Pinpoint the cell where the given text exists, returning its [X, Y] midpoint coordinate. 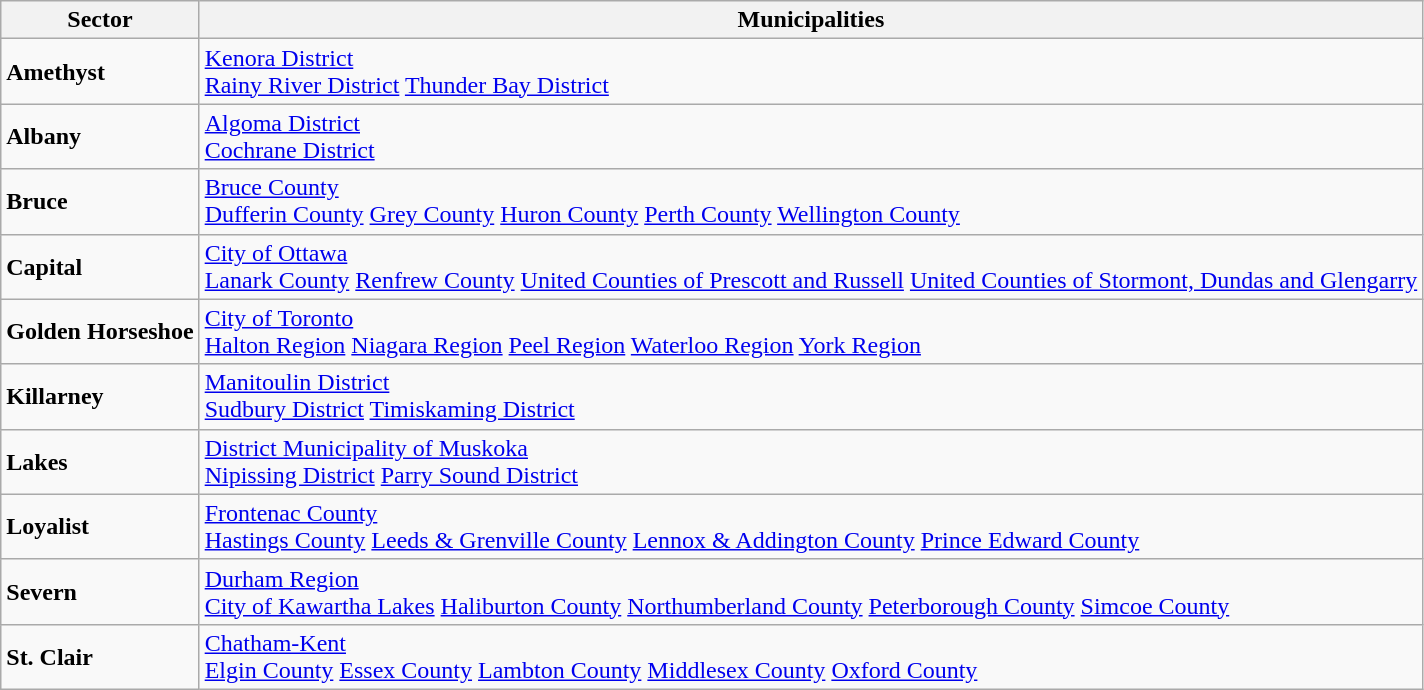
Severn [100, 592]
Bruce CountyDufferin County Grey County Huron County Perth County Wellington County [811, 202]
St. Clair [100, 656]
City of TorontoHalton Region Niagara Region Peel Region Waterloo Region York Region [811, 332]
Algoma DistrictCochrane District [811, 136]
Lakes [100, 462]
Amethyst [100, 72]
Manitoulin DistrictSudbury District Timiskaming District [811, 396]
Chatham-KentElgin County Essex County Lambton County Middlesex County Oxford County [811, 656]
Killarney [100, 396]
Loyalist [100, 526]
Frontenac CountyHastings County Leeds & Grenville County Lennox & Addington County Prince Edward County [811, 526]
Durham RegionCity of Kawartha Lakes Haliburton County Northumberland County Peterborough County Simcoe County [811, 592]
Kenora DistrictRainy River District Thunder Bay District [811, 72]
Albany [100, 136]
Capital [100, 266]
Golden Horseshoe [100, 332]
Municipalities [811, 20]
Sector [100, 20]
Bruce [100, 202]
City of OttawaLanark County Renfrew County United Counties of Prescott and Russell United Counties of Stormont, Dundas and Glengarry [811, 266]
District Municipality of MuskokaNipissing District Parry Sound District [811, 462]
